Output the [x, y] coordinate of the center of the cell containing the given text.  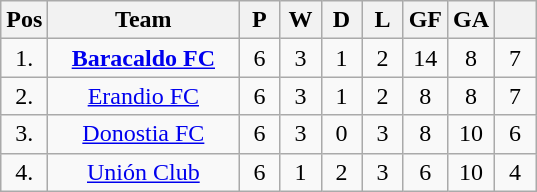
2. [24, 96]
14 [425, 58]
GA [472, 20]
Pos [24, 20]
L [382, 20]
0 [342, 134]
1. [24, 58]
W [300, 20]
4. [24, 172]
Donostia FC [144, 134]
P [260, 20]
Team [144, 20]
Erandio FC [144, 96]
Baracaldo FC [144, 58]
GF [425, 20]
Unión Club [144, 172]
D [342, 20]
4 [516, 172]
3. [24, 134]
